Determine the (x, y) coordinate at the center of the cell enclosing the given text.  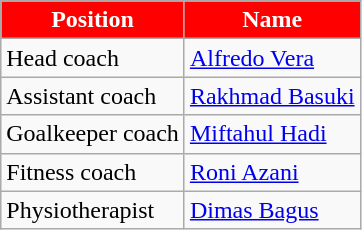
Miftahul Hadi (272, 134)
Head coach (93, 58)
Dimas Bagus (272, 210)
Roni Azani (272, 172)
Goalkeeper coach (93, 134)
Position (93, 20)
Name (272, 20)
Assistant coach (93, 96)
Alfredo Vera (272, 58)
Fitness coach (93, 172)
Physiotherapist (93, 210)
Rakhmad Basuki (272, 96)
